Extract the (X, Y) coordinate from the center of the cell holding the provided text.  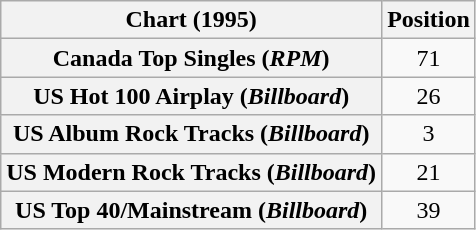
Position (429, 20)
US Modern Rock Tracks (Billboard) (192, 172)
Chart (1995) (192, 20)
3 (429, 134)
US Album Rock Tracks (Billboard) (192, 134)
US Hot 100 Airplay (Billboard) (192, 96)
26 (429, 96)
21 (429, 172)
71 (429, 58)
Canada Top Singles (RPM) (192, 58)
39 (429, 210)
US Top 40/Mainstream (Billboard) (192, 210)
